Identify which cell holds the provided text, then report its [X, Y] central coordinate. 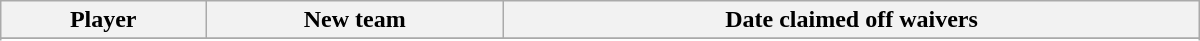
Date claimed off waivers [852, 20]
Player [104, 20]
New team [355, 20]
